Return (x, y) of the center of cell containing provided text 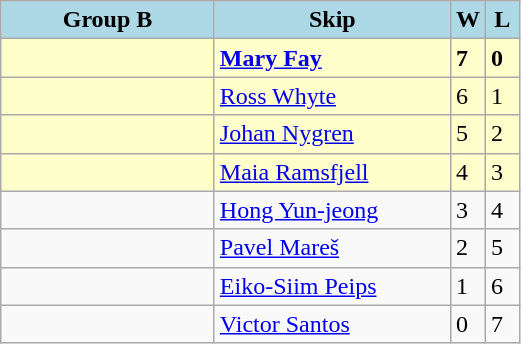
Eiko-Siim Peips (332, 286)
L (502, 20)
Hong Yun-jeong (332, 210)
Maia Ramsfjell (332, 172)
Skip (332, 20)
W (468, 20)
Ross Whyte (332, 96)
Victor Santos (332, 324)
Group B (108, 20)
Johan Nygren (332, 134)
Pavel Mareš (332, 248)
Mary Fay (332, 58)
